From the cell containing the given text, extract its center point as [x, y] coordinate. 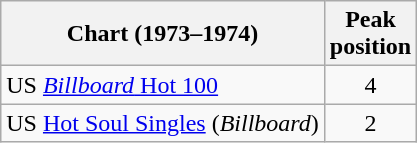
US Hot Soul Singles (Billboard) [163, 123]
Peakposition [370, 34]
2 [370, 123]
US Billboard Hot 100 [163, 85]
4 [370, 85]
Chart (1973–1974) [163, 34]
